Determine the (x, y) coordinate at the center of the cell enclosing the given text.  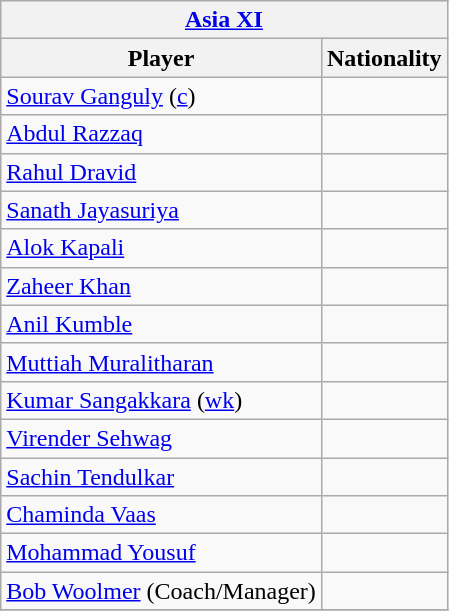
Sachin Tendulkar (162, 477)
Kumar Sangakkara (wk) (162, 400)
Bob Woolmer (Coach/Manager) (162, 591)
Rahul Dravid (162, 172)
Mohammad Yousuf (162, 553)
Sanath Jayasuriya (162, 210)
Anil Kumble (162, 324)
Nationality (384, 58)
Asia XI (224, 20)
Virender Sehwag (162, 438)
Chaminda Vaas (162, 515)
Abdul Razzaq (162, 134)
Alok Kapali (162, 248)
Zaheer Khan (162, 286)
Player (162, 58)
Muttiah Muralitharan (162, 362)
Sourav Ganguly (c) (162, 96)
